Search for the cell housing the specified text and yield its (x, y) center coordinate. 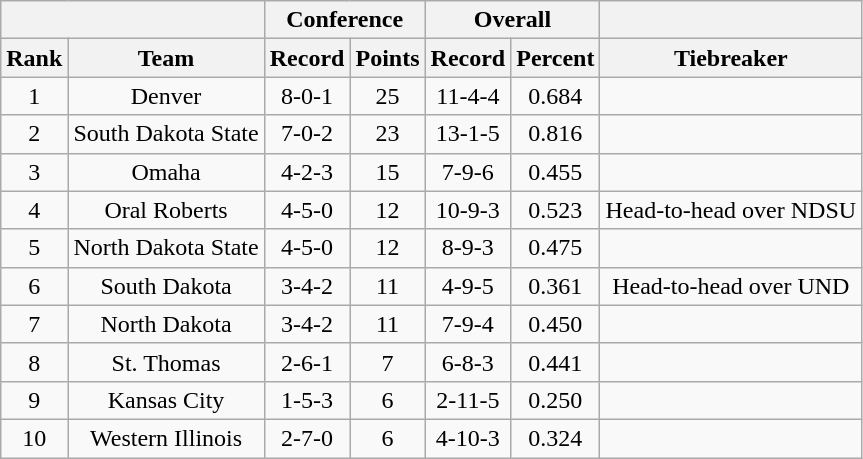
10-9-3 (468, 210)
St. Thomas (166, 362)
1 (34, 96)
7-0-2 (307, 134)
Western Illinois (166, 438)
0.441 (556, 362)
Team (166, 58)
Points (388, 58)
0.475 (556, 248)
0.684 (556, 96)
Oral Roberts (166, 210)
4-10-3 (468, 438)
0.816 (556, 134)
Overall (512, 20)
Percent (556, 58)
2-11-5 (468, 400)
7-9-4 (468, 324)
0.361 (556, 286)
4 (34, 210)
Head-to-head over UND (731, 286)
Head-to-head over NDSU (731, 210)
13-1-5 (468, 134)
7-9-6 (468, 172)
6-8-3 (468, 362)
Tiebreaker (731, 58)
5 (34, 248)
2 (34, 134)
North Dakota (166, 324)
0.455 (556, 172)
Kansas City (166, 400)
25 (388, 96)
8-0-1 (307, 96)
2-7-0 (307, 438)
Omaha (166, 172)
0.324 (556, 438)
0.250 (556, 400)
South Dakota (166, 286)
4-2-3 (307, 172)
1-5-3 (307, 400)
9 (34, 400)
Conference (344, 20)
10 (34, 438)
11-4-4 (468, 96)
0.523 (556, 210)
2-6-1 (307, 362)
4-9-5 (468, 286)
Denver (166, 96)
15 (388, 172)
Rank (34, 58)
23 (388, 134)
8-9-3 (468, 248)
North Dakota State (166, 248)
3 (34, 172)
0.450 (556, 324)
8 (34, 362)
South Dakota State (166, 134)
